Output the (X, Y) coordinate of the center of the cell containing the given text.  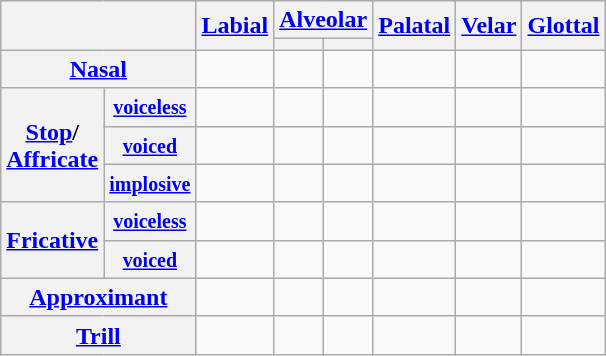
Labial (235, 26)
Palatal (414, 26)
Trill (98, 335)
implosive (150, 183)
Nasal (98, 69)
Alveolar (324, 20)
Fricative (52, 240)
Velar (489, 26)
Glottal (564, 26)
Stop/Affricate (52, 145)
Approximant (98, 297)
